Return the (x, y) coordinate for the center point of the cell that contains the specified text.  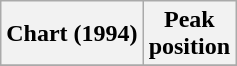
Peakposition (189, 34)
Chart (1994) (72, 34)
